Output the (X, Y) coordinate of the center of the cell containing the given text.  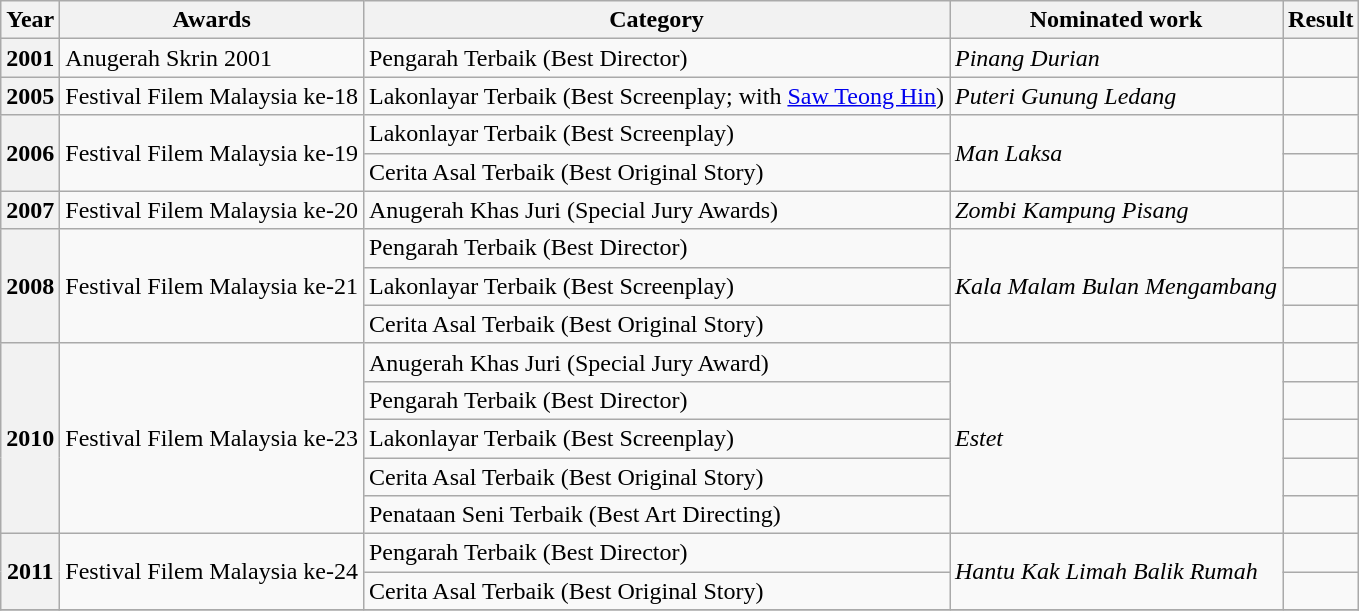
2008 (30, 286)
Awards (212, 20)
Anugerah Skrin 2001 (212, 58)
Category (656, 20)
Pinang Durian (1116, 58)
Penataan Seni Terbaik (Best Art Directing) (656, 515)
2006 (30, 153)
Kala Malam Bulan Mengambang (1116, 286)
Festival Filem Malaysia ke-23 (212, 438)
Year (30, 20)
2011 (30, 572)
Festival Filem Malaysia ke-18 (212, 96)
Hantu Kak Limah Balik Rumah (1116, 572)
Puteri Gunung Ledang (1116, 96)
Lakonlayar Terbaik (Best Screenplay; with Saw Teong Hin) (656, 96)
Anugerah Khas Juri (Special Jury Awards) (656, 210)
Man Laksa (1116, 153)
Festival Filem Malaysia ke-21 (212, 286)
Anugerah Khas Juri (Special Jury Award) (656, 362)
2001 (30, 58)
Result (1321, 20)
Festival Filem Malaysia ke-19 (212, 153)
Estet (1116, 438)
2007 (30, 210)
2005 (30, 96)
2010 (30, 438)
Festival Filem Malaysia ke-24 (212, 572)
Zombi Kampung Pisang (1116, 210)
Festival Filem Malaysia ke-20 (212, 210)
Nominated work (1116, 20)
